From the cell containing the given text, extract its center point as [X, Y] coordinate. 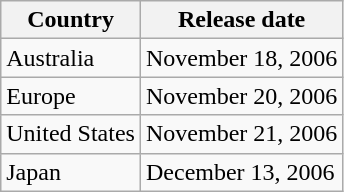
United States [71, 134]
Australia [71, 58]
November 20, 2006 [241, 96]
December 13, 2006 [241, 172]
Release date [241, 20]
Country [71, 20]
Japan [71, 172]
November 18, 2006 [241, 58]
Europe [71, 96]
November 21, 2006 [241, 134]
